Identify which cell holds the provided text, then report its (x, y) central coordinate. 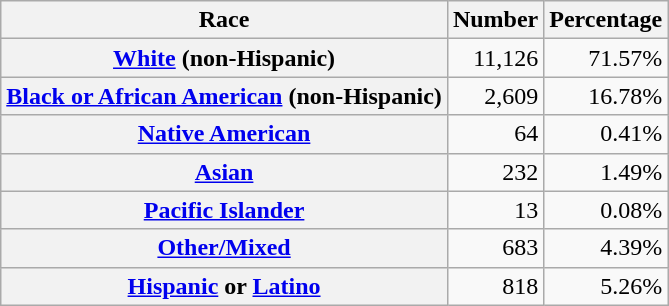
0.08% (606, 210)
Other/Mixed (224, 248)
16.78% (606, 96)
1.49% (606, 172)
Race (224, 20)
Asian (224, 172)
818 (495, 286)
11,126 (495, 58)
0.41% (606, 134)
13 (495, 210)
Black or African American (non-Hispanic) (224, 96)
5.26% (606, 286)
71.57% (606, 58)
Hispanic or Latino (224, 286)
Number (495, 20)
Native American (224, 134)
683 (495, 248)
232 (495, 172)
2,609 (495, 96)
Percentage (606, 20)
4.39% (606, 248)
White (non-Hispanic) (224, 58)
64 (495, 134)
Pacific Islander (224, 210)
